Capture the cell that displays the provided text and extract its (X, Y) central coordinate. 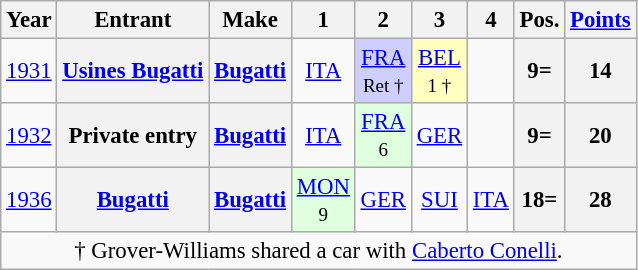
Private entry (133, 136)
2 (383, 20)
3 (439, 20)
Make (250, 20)
BEL1 † (439, 72)
1936 (29, 200)
14 (600, 72)
Pos. (539, 20)
20 (600, 136)
1932 (29, 136)
† Grover-Williams shared a car with Caberto Conelli. (318, 251)
FRARet † (383, 72)
Points (600, 20)
28 (600, 200)
1 (323, 20)
Entrant (133, 20)
Usines Bugatti (133, 72)
MON9 (323, 200)
Year (29, 20)
18= (539, 200)
1931 (29, 72)
4 (490, 20)
SUI (439, 200)
FRA6 (383, 136)
